Scan for the cell matching the given text and deliver its (X, Y) coordinate at center. 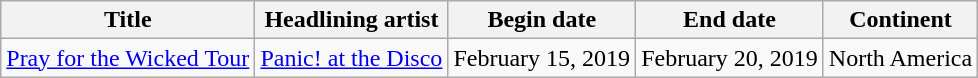
End date (730, 20)
Continent (900, 20)
North America (900, 58)
Pray for the Wicked Tour (128, 58)
Panic! at the Disco (352, 58)
Headlining artist (352, 20)
Title (128, 20)
February 20, 2019 (730, 58)
Begin date (542, 20)
February 15, 2019 (542, 58)
